Return the [x, y] coordinate for the center point of the cell that contains the specified text.  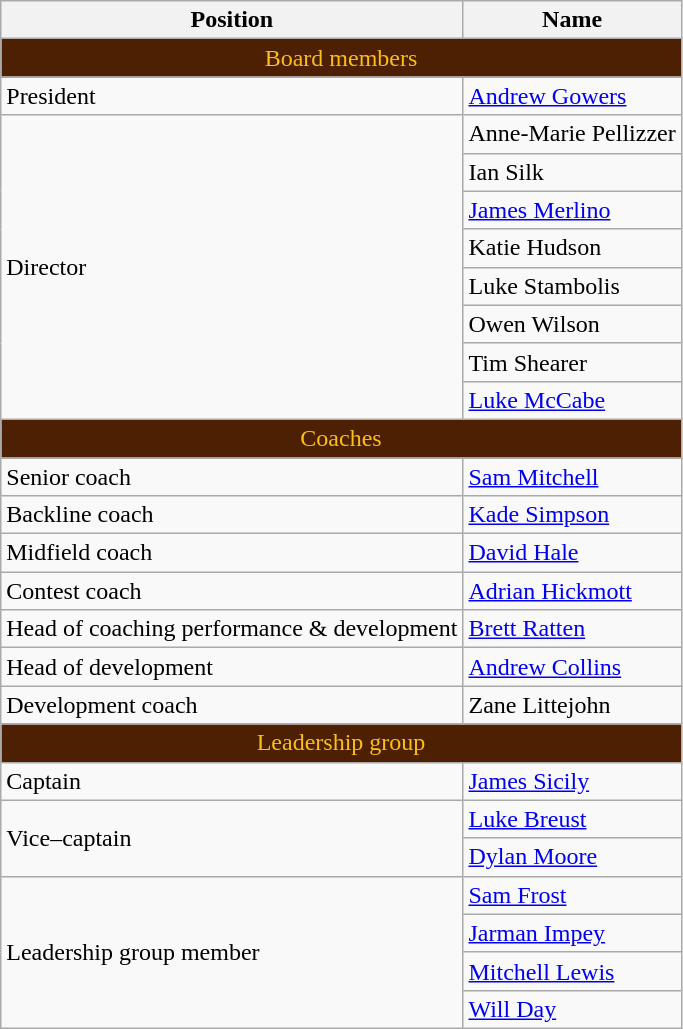
David Hale [572, 553]
Luke McCabe [572, 400]
Dylan Moore [572, 857]
President [232, 96]
Owen Wilson [572, 324]
Contest coach [232, 591]
Midfield coach [232, 553]
Katie Hudson [572, 248]
Zane Littejohn [572, 705]
Mitchell Lewis [572, 971]
Sam Mitchell [572, 477]
Sam Frost [572, 895]
Kade Simpson [572, 515]
Luke Stambolis [572, 286]
Brett Ratten [572, 629]
Coaches [342, 438]
Ian Silk [572, 172]
Andrew Collins [572, 667]
Captain [232, 781]
Jarman Impey [572, 933]
James Sicily [572, 781]
Will Day [572, 1009]
Head of coaching performance & development [232, 629]
Name [572, 20]
Andrew Gowers [572, 96]
James Merlino [572, 210]
Development coach [232, 705]
Backline coach [232, 515]
Tim Shearer [572, 362]
Leadership group member [232, 952]
Anne-Marie Pellizzer [572, 134]
Luke Breust [572, 819]
Leadership group [342, 743]
Position [232, 20]
Senior coach [232, 477]
Adrian Hickmott [572, 591]
Head of development [232, 667]
Board members [342, 58]
Vice–captain [232, 838]
Director [232, 267]
